Return the [X, Y] coordinate for the center point of the cell that contains the specified text.  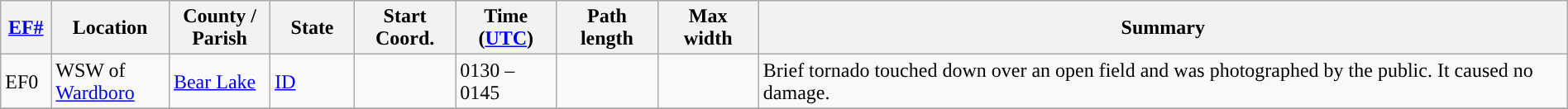
EF0 [26, 81]
Brief tornado touched down over an open field and was photographed by the public. It caused no damage. [1163, 81]
Path length [607, 28]
State [313, 28]
Location [111, 28]
0130 – 0145 [506, 81]
Time (UTC) [506, 28]
Bear Lake [219, 81]
Max width [708, 28]
ID [313, 81]
Summary [1163, 28]
Start Coord. [404, 28]
County / Parish [219, 28]
EF# [26, 28]
WSW of Wardboro [111, 81]
